Return the (X, Y) coordinate for the center point of the cell that contains the specified text.  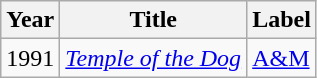
Temple of the Dog (154, 58)
1991 (30, 58)
Label (282, 20)
A&M (282, 58)
Year (30, 20)
Title (154, 20)
